Scan for the cell matching the given text and deliver its (x, y) coordinate at center. 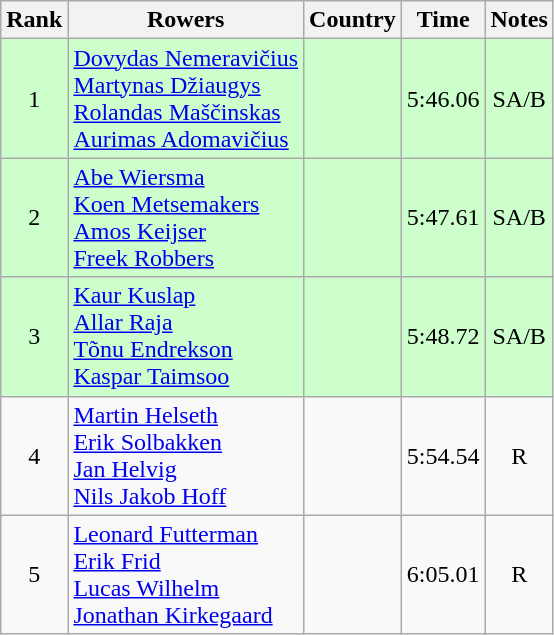
5 (34, 574)
Country (353, 20)
5:47.61 (443, 218)
5:48.72 (443, 336)
Leonard FuttermanErik FridLucas WilhelmJonathan Kirkegaard (186, 574)
Kaur KuslapAllar RajaTõnu EndreksonKaspar Taimsoo (186, 336)
Abe WiersmaKoen MetsemakersAmos KeijserFreek Robbers (186, 218)
Notes (519, 20)
6:05.01 (443, 574)
5:54.54 (443, 456)
Time (443, 20)
4 (34, 456)
Dovydas NemeravičiusMartynas DžiaugysRolandas MaščinskasAurimas Adomavičius (186, 98)
Rank (34, 20)
3 (34, 336)
2 (34, 218)
Martin HelsethErik SolbakkenJan HelvigNils Jakob Hoff (186, 456)
5:46.06 (443, 98)
Rowers (186, 20)
1 (34, 98)
